Detect which cell encompasses the target text, then output its [x, y] center coordinate. 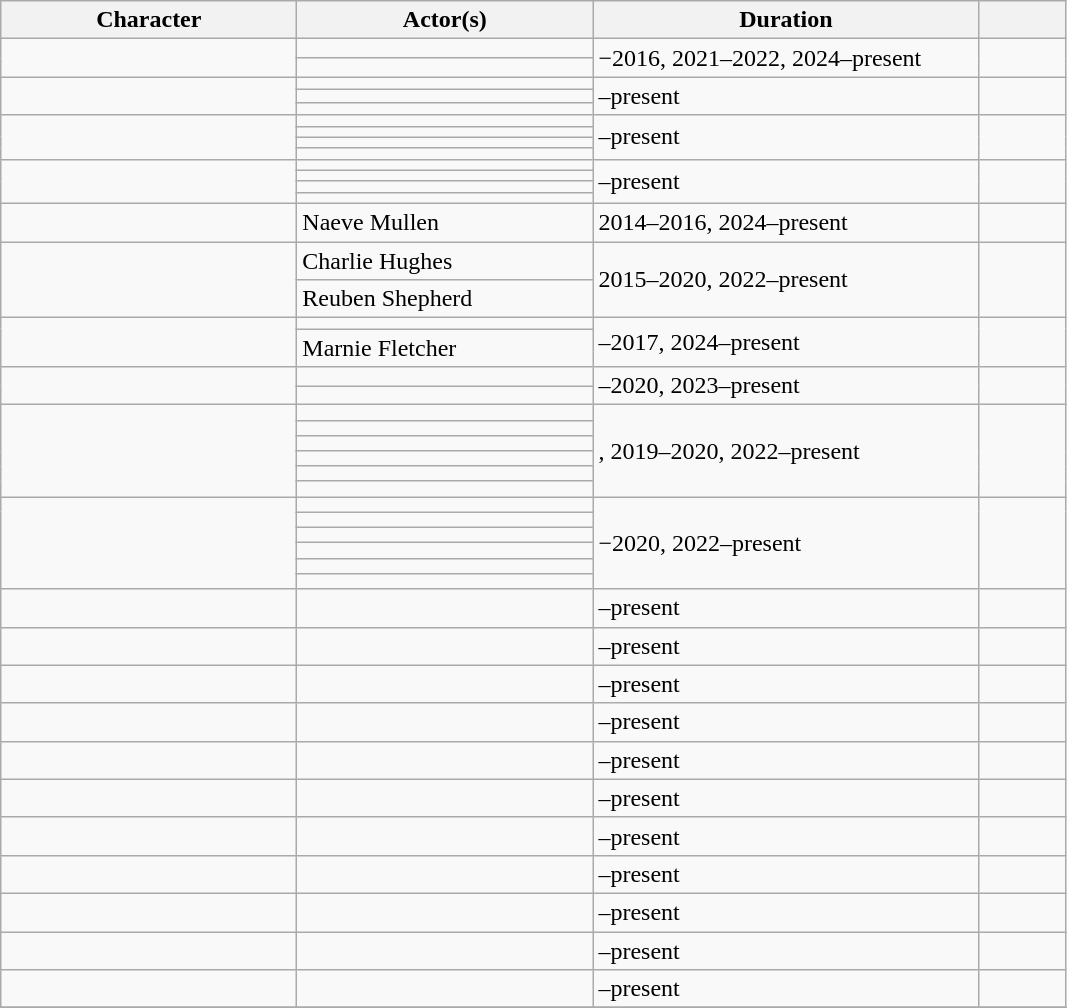
−2016, 2021–2022, 2024–present [786, 58]
, 2019–2020, 2022–present [786, 451]
Actor(s) [445, 20]
Character [149, 20]
–2020, 2023–present [786, 386]
2014–2016, 2024–present [786, 222]
Marnie Fletcher [445, 348]
Naeve Mullen [445, 222]
Charlie Hughes [445, 261]
−2020, 2022–present [786, 543]
–2017, 2024–present [786, 342]
2015–2020, 2022–present [786, 280]
Reuben Shepherd [445, 299]
Duration [786, 20]
